Determine the (X, Y) coordinate at the center of the cell enclosing the given text.  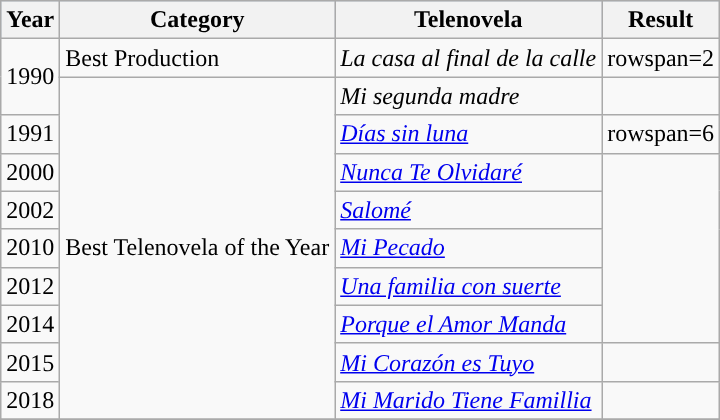
Year (30, 20)
2010 (30, 248)
2012 (30, 286)
rowspan=2 (661, 58)
Mi Corazón es Tuyo (468, 362)
1990 (30, 77)
Mi Pecado (468, 248)
Result (661, 20)
rowspan=6 (661, 134)
Telenovela (468, 20)
Salomé (468, 210)
Best Telenovela of the Year (198, 248)
2002 (30, 210)
2015 (30, 362)
Mi Marido Tiene Famillia (468, 400)
La casa al final de la calle (468, 58)
2014 (30, 324)
Una familia con suerte (468, 286)
Mi segunda madre (468, 96)
Días sin luna (468, 134)
Nunca Te Olvidaré (468, 172)
Porque el Amor Manda (468, 324)
Best Production (198, 58)
Category (198, 20)
2000 (30, 172)
1991 (30, 134)
2018 (30, 400)
